Locate the cell with the specified text and output its [X, Y] center coordinate. 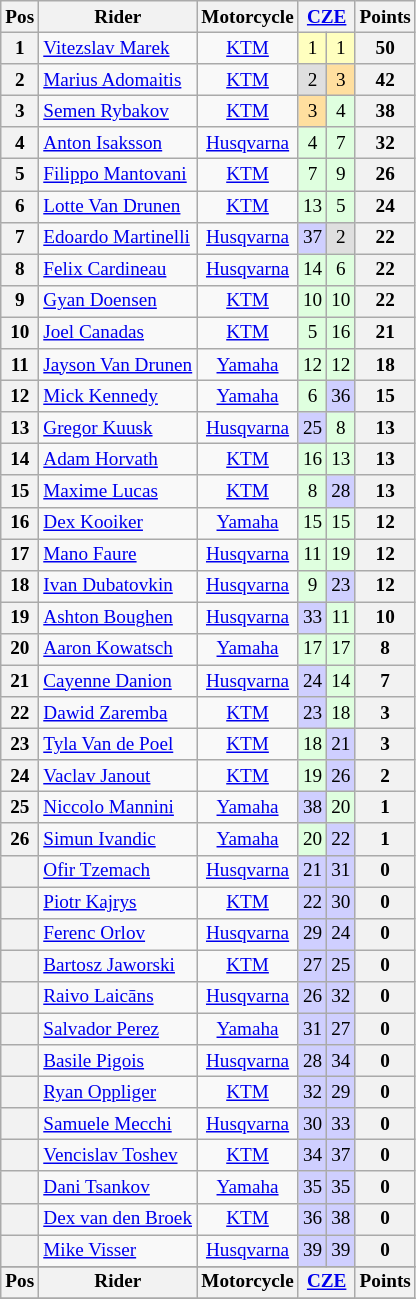
Vitezslav Marek [118, 48]
50 [385, 48]
Marius Adomaitis [118, 80]
Vencislav Toshev [118, 1156]
Tyla Van de Poel [118, 744]
Bartosz Jaworski [118, 966]
Salvador Perez [118, 1029]
Joel Canadas [118, 333]
Ferenc Orlov [118, 934]
Samuele Mecchi [118, 1124]
Filippo Mantovani [118, 175]
Ivan Dubatovkin [118, 586]
Mike Visser [118, 1251]
42 [385, 80]
Ofir Tzemach [118, 871]
Vaclav Janout [118, 776]
Anton Isaksson [118, 143]
Dawid Zaremba [118, 713]
Lotte Van Drunen [118, 206]
Basile Pigois [118, 1061]
Niccolo Mannini [118, 808]
Gregor Kuusk [118, 428]
Maxime Lucas [118, 491]
Simun Ivandic [118, 839]
Dex Kooiker [118, 523]
Mano Faure [118, 554]
Ashton Boughen [118, 618]
Adam Horvath [118, 460]
Edoardo Martinelli [118, 238]
Semen Rybakov [118, 111]
Piotr Kajrys [118, 902]
Cayenne Danion [118, 681]
Dex van den Broek [118, 1219]
Mick Kennedy [118, 396]
Dani Tsankov [118, 1187]
Raivo Laicāns [118, 997]
Gyan Doensen [118, 301]
Felix Cardineau [118, 270]
Aaron Kowatsch [118, 649]
Jayson Van Drunen [118, 365]
Ryan Oppliger [118, 1092]
